Identify which cell holds the provided text, then report its [X, Y] central coordinate. 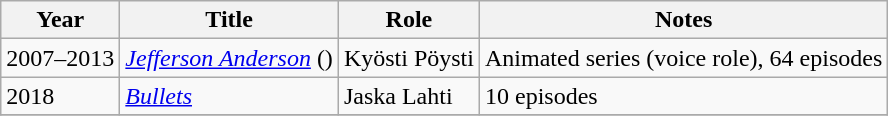
Jefferson Anderson () [230, 58]
Notes [683, 20]
Animated series (voice role), 64 episodes [683, 58]
Year [60, 20]
10 episodes [683, 96]
2018 [60, 96]
Kyösti Pöysti [408, 58]
Bullets [230, 96]
Role [408, 20]
Jaska Lahti [408, 96]
Title [230, 20]
2007–2013 [60, 58]
